Find where the given text appears and provide that cell's center as [X, Y] coordinate. 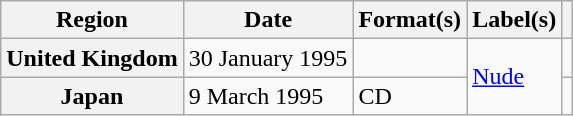
9 March 1995 [268, 96]
United Kingdom [92, 58]
Region [92, 20]
Date [268, 20]
CD [410, 96]
Nude [514, 77]
Label(s) [514, 20]
30 January 1995 [268, 58]
Japan [92, 96]
Format(s) [410, 20]
